Extract the [x, y] coordinate from the center of the cell holding the provided text.  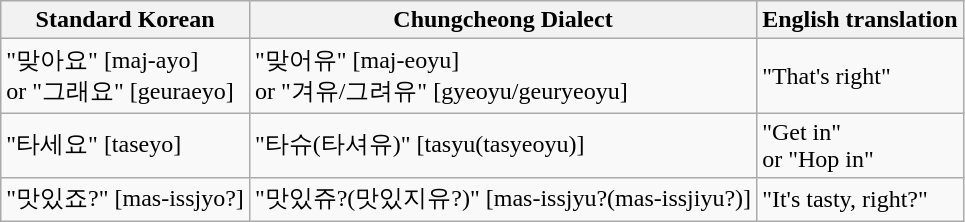
"맛있쥬?(맛있지유?)" [mas-issjyu?(mas-issjiyu?)] [502, 200]
"맞아요" [maj-ayo]or "그래요" [geuraeyo] [126, 76]
Standard Korean [126, 20]
"맛있죠?" [mas-issjyo?] [126, 200]
"It's tasty, right?" [860, 200]
"Get in"or "Hop in" [860, 146]
Chungcheong Dialect [502, 20]
"맞어유" [maj-eoyu]or "겨유/그려유" [gyeoyu/geuryeoyu] [502, 76]
English translation [860, 20]
"타슈(타셔유)" [tasyu(tasyeoyu)] [502, 146]
"타세요" [taseyo] [126, 146]
"That's right" [860, 76]
